Extract the (X, Y) coordinate from the center of the cell holding the provided text.  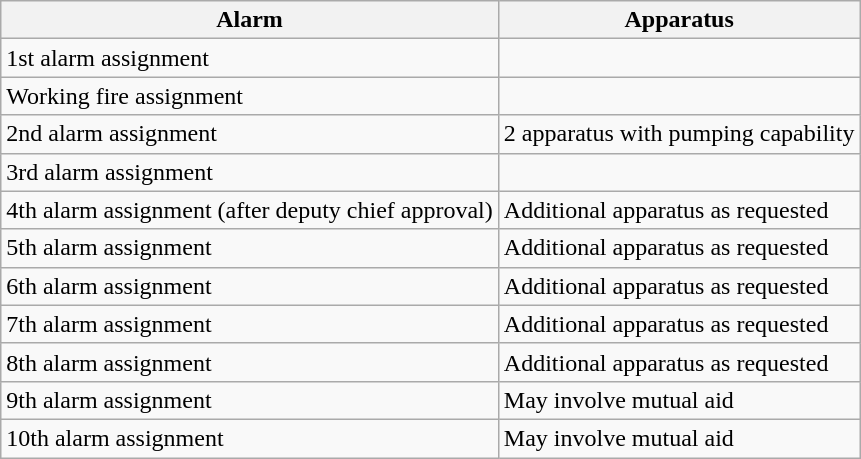
2nd alarm assignment (250, 134)
8th alarm assignment (250, 362)
3rd alarm assignment (250, 172)
10th alarm assignment (250, 438)
2 apparatus with pumping capability (679, 134)
1st alarm assignment (250, 58)
6th alarm assignment (250, 286)
Working fire assignment (250, 96)
7th alarm assignment (250, 324)
4th alarm assignment (after deputy chief approval) (250, 210)
9th alarm assignment (250, 400)
5th alarm assignment (250, 248)
Alarm (250, 20)
Apparatus (679, 20)
